Identify which cell holds the provided text, then report its [x, y] central coordinate. 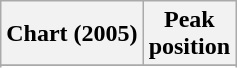
Peakposition [189, 34]
Chart (2005) [72, 34]
